Detect which cell encompasses the target text, then output its (x, y) center coordinate. 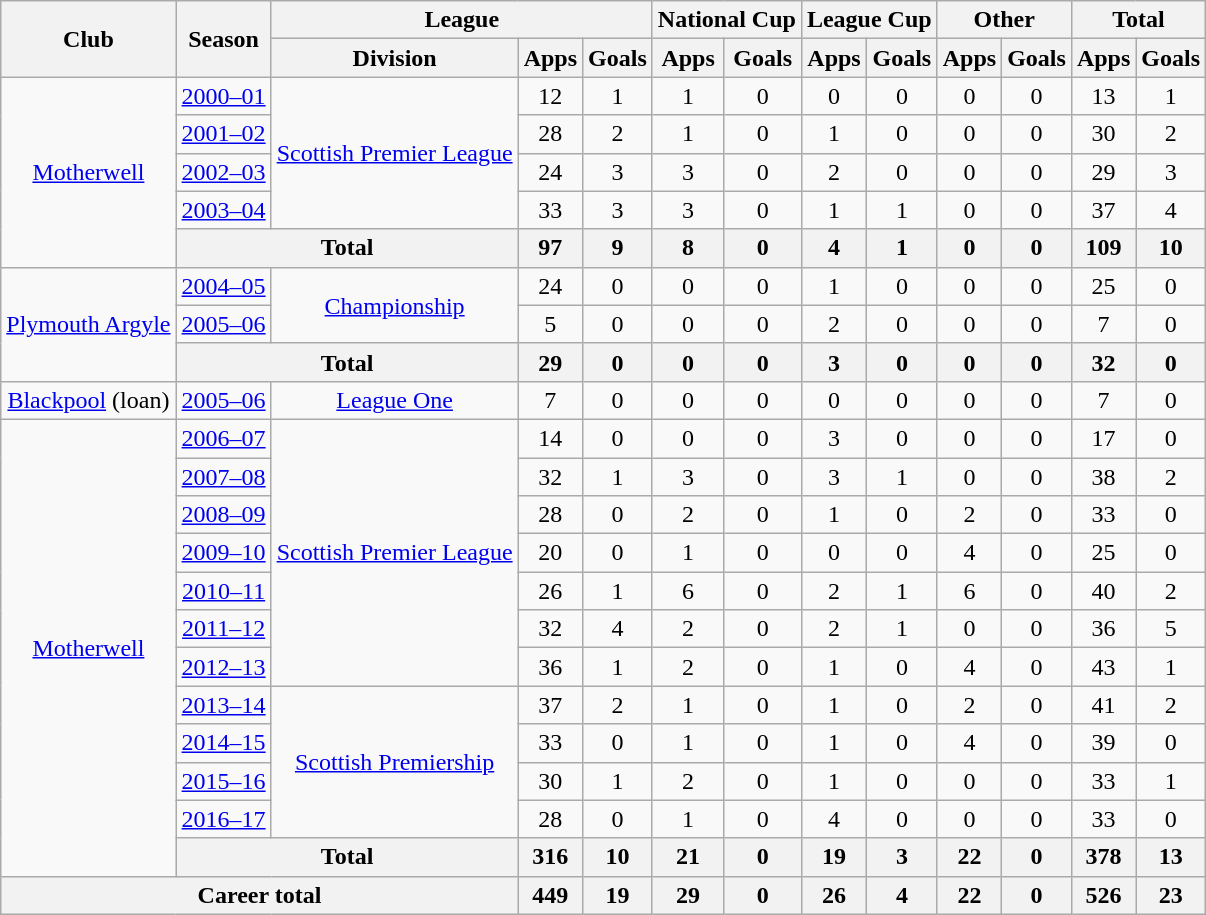
Plymouth Argyle (88, 324)
National Cup (726, 20)
2006–07 (224, 438)
23 (1171, 895)
2009–10 (224, 553)
14 (550, 438)
Scottish Premiership (394, 762)
Championship (394, 305)
2013–14 (224, 705)
21 (688, 857)
40 (1103, 591)
97 (550, 248)
8 (688, 248)
2015–16 (224, 781)
Season (224, 39)
2004–05 (224, 286)
League Cup (869, 20)
378 (1103, 857)
League One (394, 400)
2012–13 (224, 667)
Blackpool (loan) (88, 400)
Other (1004, 20)
109 (1103, 248)
2007–08 (224, 477)
12 (550, 96)
43 (1103, 667)
39 (1103, 743)
Division (394, 58)
20 (550, 553)
2000–01 (224, 96)
38 (1103, 477)
2003–04 (224, 210)
316 (550, 857)
2008–09 (224, 515)
2001–02 (224, 134)
2010–11 (224, 591)
League (462, 20)
2014–15 (224, 743)
9 (618, 248)
Club (88, 39)
41 (1103, 705)
526 (1103, 895)
2002–03 (224, 172)
2016–17 (224, 819)
449 (550, 895)
Career total (260, 895)
2011–12 (224, 629)
17 (1103, 438)
